For the text-containing cell, return its midpoint in (x, y) coordinate format. 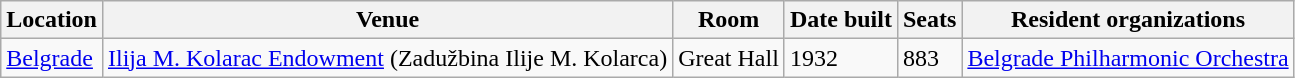
Date built (840, 20)
Belgrade (52, 58)
Belgrade Philharmonic Orchestra (1128, 58)
Ilija M. Kolarac Endowment (Zadužbina Ilije M. Kolarca) (387, 58)
Room (729, 20)
Resident organizations (1128, 20)
1932 (840, 58)
Location (52, 20)
883 (929, 58)
Great Hall (729, 58)
Seats (929, 20)
Venue (387, 20)
